Pinpoint the cell where the given text exists, returning its [X, Y] midpoint coordinate. 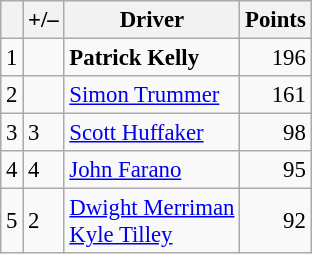
Scott Huffaker [152, 133]
Simon Trummer [152, 95]
95 [276, 170]
5 [12, 222]
+/– [44, 20]
Dwight Merriman Kyle Tilley [152, 222]
Points [276, 20]
196 [276, 58]
1 [12, 58]
John Farano [152, 170]
98 [276, 133]
92 [276, 222]
Driver [152, 20]
161 [276, 95]
Patrick Kelly [152, 58]
